Determine the [X, Y] coordinate at the center of the cell enclosing the given text.  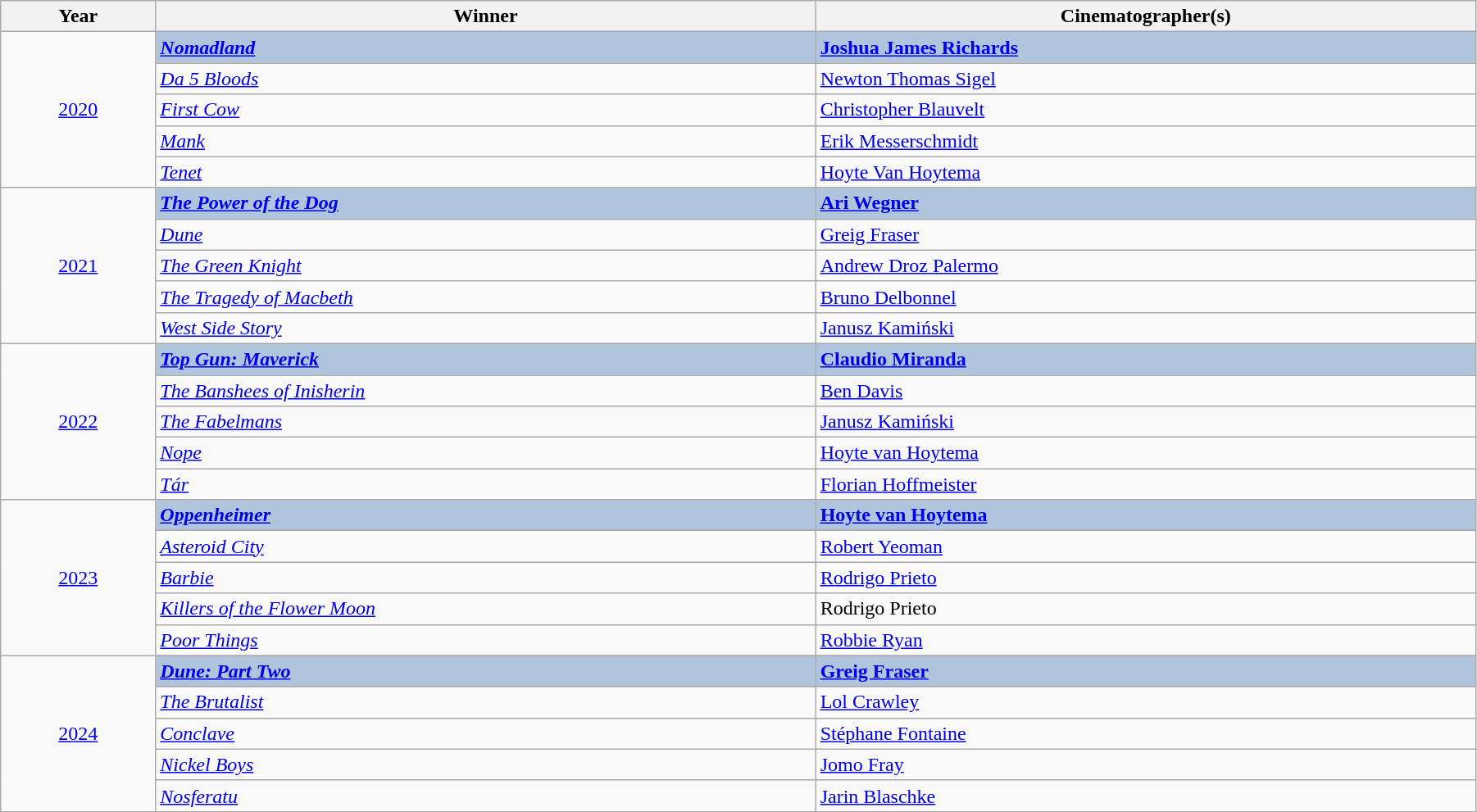
Tenet [485, 172]
The Green Knight [485, 265]
Nomadland [485, 48]
Nosferatu [485, 796]
The Tragedy of Macbeth [485, 297]
Barbie [485, 578]
Andrew Droz Palermo [1146, 265]
2023 [79, 578]
2021 [79, 265]
The Power of the Dog [485, 203]
Da 5 Bloods [485, 79]
The Fabelmans [485, 422]
West Side Story [485, 328]
Year [79, 16]
Top Gun: Maverick [485, 359]
Tár [485, 484]
First Cow [485, 110]
Poor Things [485, 640]
Nickel Boys [485, 764]
Hoyte Van Hoytema [1146, 172]
Ari Wegner [1146, 203]
Stéphane Fontaine [1146, 733]
Joshua James Richards [1146, 48]
Dune [485, 234]
The Brutalist [485, 702]
Erik Messerschmidt [1146, 141]
Jarin Blaschke [1146, 796]
Jomo Fray [1146, 764]
Florian Hoffmeister [1146, 484]
2024 [79, 733]
The Banshees of Inisherin [485, 391]
Killers of the Flower Moon [485, 609]
2022 [79, 421]
Mank [485, 141]
Cinematographer(s) [1146, 16]
Newton Thomas Sigel [1146, 79]
Oppenheimer [485, 515]
Ben Davis [1146, 391]
Conclave [485, 733]
Claudio Miranda [1146, 359]
Robert Yeoman [1146, 547]
Dune: Part Two [485, 671]
Asteroid City [485, 547]
Lol Crawley [1146, 702]
Nope [485, 453]
Robbie Ryan [1146, 640]
Bruno Delbonnel [1146, 297]
Christopher Blauvelt [1146, 110]
Winner [485, 16]
2020 [79, 110]
